Pinpoint the cell where the given text exists, returning its [X, Y] midpoint coordinate. 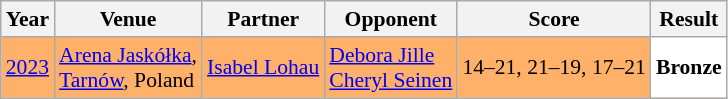
Arena Jaskółka,Tarnów, Poland [128, 68]
Opponent [390, 19]
Partner [263, 19]
14–21, 21–19, 17–21 [554, 68]
Bronze [689, 68]
Score [554, 19]
Isabel Lohau [263, 68]
2023 [28, 68]
Year [28, 19]
Result [689, 19]
Venue [128, 19]
Debora Jille Cheryl Seinen [390, 68]
